Provide the (x, y) coordinate of the cell's center where the given text is located.  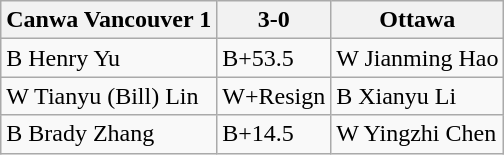
Canwa Vancouver 1 (109, 20)
3-0 (274, 20)
B Henry Yu (109, 58)
B+14.5 (274, 134)
B+53.5 (274, 58)
W Yingzhi Chen (418, 134)
B Brady Zhang (109, 134)
B Xianyu Li (418, 96)
W Tianyu (Bill) Lin (109, 96)
W Jianming Hao (418, 58)
W+Resign (274, 96)
Ottawa (418, 20)
